Provide the (x, y) coordinate of the cell's center where the given text is located.  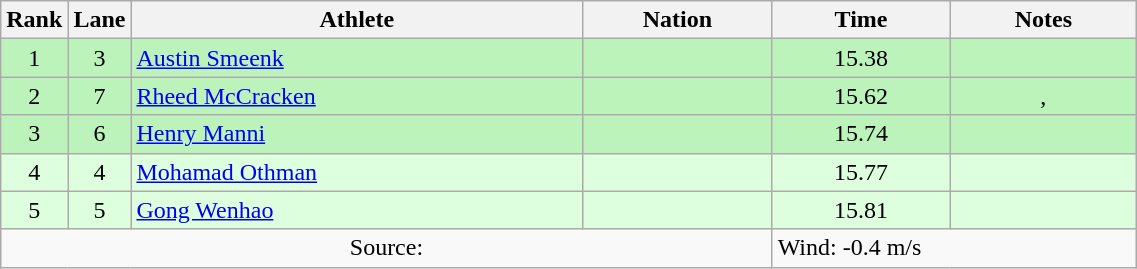
Henry Manni (357, 134)
Time (861, 20)
Source: (386, 248)
15.81 (861, 210)
Rheed McCracken (357, 96)
15.74 (861, 134)
7 (100, 96)
15.38 (861, 58)
2 (34, 96)
Austin Smeenk (357, 58)
6 (100, 134)
15.77 (861, 172)
1 (34, 58)
Gong Wenhao (357, 210)
Athlete (357, 20)
Notes (1044, 20)
, (1044, 96)
Mohamad Othman (357, 172)
Wind: -0.4 m/s (954, 248)
Rank (34, 20)
15.62 (861, 96)
Lane (100, 20)
Nation (678, 20)
